From the cell containing the given text, extract its center point as [X, Y] coordinate. 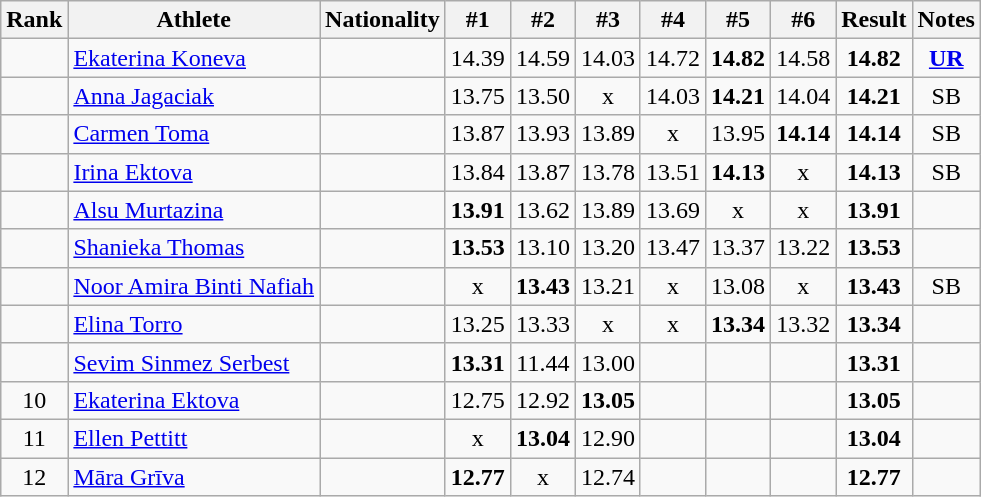
13.50 [542, 96]
13.69 [672, 210]
13.22 [804, 248]
Nationality [383, 20]
13.33 [542, 324]
12.74 [608, 477]
Ellen Pettitt [194, 438]
13.62 [542, 210]
10 [34, 400]
13.20 [608, 248]
Ekaterina Koneva [194, 58]
11 [34, 438]
13.00 [608, 362]
UR [946, 58]
13.32 [804, 324]
13.75 [478, 96]
13.21 [608, 286]
12.75 [478, 400]
14.04 [804, 96]
#4 [672, 20]
Result [874, 20]
Māra Grīva [194, 477]
13.47 [672, 248]
11.44 [542, 362]
13.78 [608, 172]
13.51 [672, 172]
Carmen Toma [194, 134]
12.92 [542, 400]
Alsu Murtazina [194, 210]
Noor Amira Binti Nafiah [194, 286]
13.10 [542, 248]
Ekaterina Ektova [194, 400]
#1 [478, 20]
14.72 [672, 58]
13.08 [738, 286]
13.84 [478, 172]
13.37 [738, 248]
13.95 [738, 134]
Shanieka Thomas [194, 248]
#2 [542, 20]
Athlete [194, 20]
12.90 [608, 438]
Sevim Sinmez Serbest [194, 362]
13.25 [478, 324]
Notes [946, 20]
Irina Ektova [194, 172]
14.39 [478, 58]
Elina Torro [194, 324]
#5 [738, 20]
#6 [804, 20]
#3 [608, 20]
Rank [34, 20]
14.58 [804, 58]
14.59 [542, 58]
12 [34, 477]
Anna Jagaciak [194, 96]
13.93 [542, 134]
